Capture the cell that displays the provided text and extract its [X, Y] central coordinate. 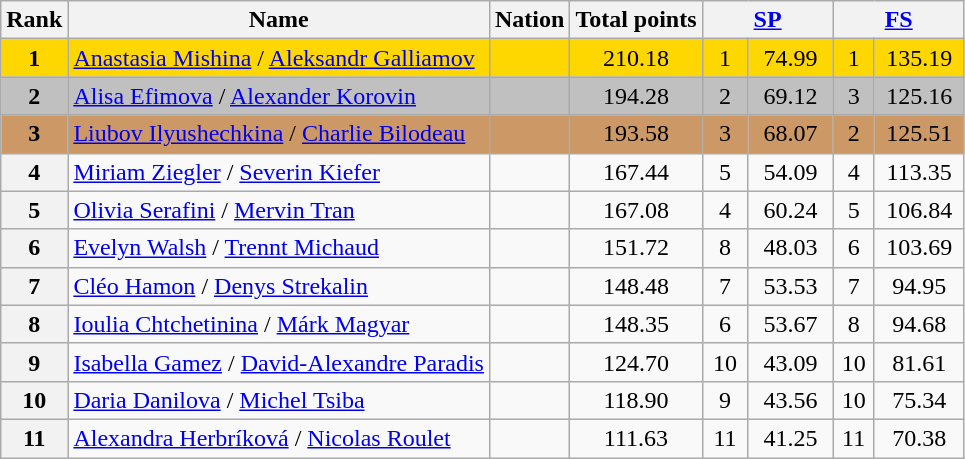
Isabella Gamez / David-Alexandre Paradis [279, 362]
Ioulia Chtchetinina / Márk Magyar [279, 324]
Daria Danilova / Michel Tsiba [279, 400]
94.68 [919, 324]
43.09 [790, 362]
Anastasia Mishina / Aleksandr Galliamov [279, 58]
125.16 [919, 96]
70.38 [919, 438]
Alexandra Herbríková / Nicolas Roulet [279, 438]
124.70 [636, 362]
118.90 [636, 400]
Name [279, 20]
Evelyn Walsh / Trennt Michaud [279, 248]
151.72 [636, 248]
Liubov Ilyushechkina / Charlie Bilodeau [279, 134]
81.61 [919, 362]
111.63 [636, 438]
148.35 [636, 324]
Olivia Serafini / Mervin Tran [279, 210]
Nation [529, 20]
Total points [636, 20]
148.48 [636, 286]
53.53 [790, 286]
68.07 [790, 134]
194.28 [636, 96]
54.09 [790, 172]
103.69 [919, 248]
53.67 [790, 324]
Rank [34, 20]
41.25 [790, 438]
75.34 [919, 400]
135.19 [919, 58]
74.99 [790, 58]
48.03 [790, 248]
Miriam Ziegler / Severin Kiefer [279, 172]
125.51 [919, 134]
210.18 [636, 58]
193.58 [636, 134]
60.24 [790, 210]
113.35 [919, 172]
69.12 [790, 96]
FS [898, 20]
Alisa Efimova / Alexander Korovin [279, 96]
Cléo Hamon / Denys Strekalin [279, 286]
SP [768, 20]
106.84 [919, 210]
167.44 [636, 172]
43.56 [790, 400]
167.08 [636, 210]
94.95 [919, 286]
